Detect which cell encompasses the target text, then output its (x, y) center coordinate. 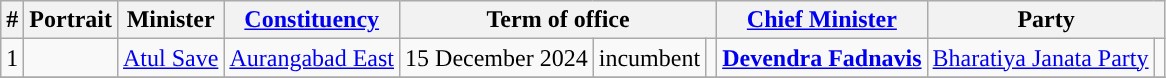
Chief Minister (822, 20)
incumbent (649, 58)
Devendra Fadnavis (822, 58)
Party (1046, 20)
Minister (170, 20)
Aurangabad East (312, 58)
1 (12, 58)
Bharatiya Janata Party (1040, 58)
Constituency (312, 20)
Term of office (558, 20)
Portrait (71, 20)
Atul Save (170, 58)
15 December 2024 (497, 58)
# (12, 20)
